Identify which cell holds the provided text, then report its [x, y] central coordinate. 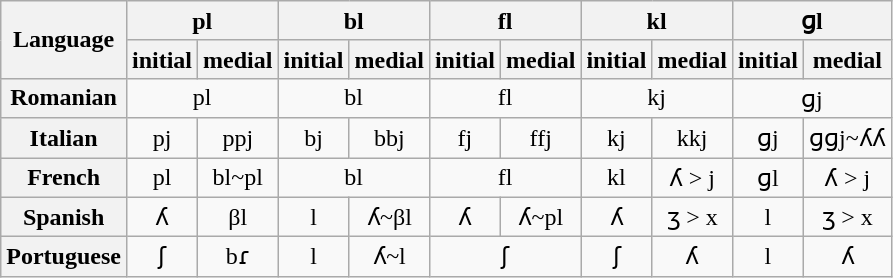
fj [464, 138]
ppj [238, 138]
Romanian [64, 98]
Italian [64, 138]
Language [64, 40]
bbj [389, 138]
bɾ [238, 257]
ffj [541, 138]
kkj [692, 138]
ʎ~βl [389, 217]
bj [314, 138]
ɡɡj~ʎʎ [847, 138]
ʎ~l [389, 257]
βl [238, 217]
French [64, 178]
Spanish [64, 217]
pj [162, 138]
bl~pl [238, 178]
Portuguese [64, 257]
ʎ~pl [541, 217]
